Return (X, Y) of the center of cell containing provided text 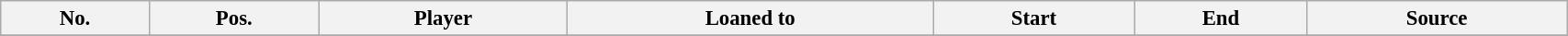
Start (1034, 18)
No. (75, 18)
Loaned to (750, 18)
Player (443, 18)
Pos. (233, 18)
Source (1437, 18)
End (1220, 18)
